Pinpoint the cell where the given text exists, returning its (X, Y) midpoint coordinate. 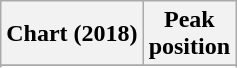
Chart (2018) (72, 34)
Peak position (189, 34)
